Locate the cell with the specified text and output its [X, Y] center coordinate. 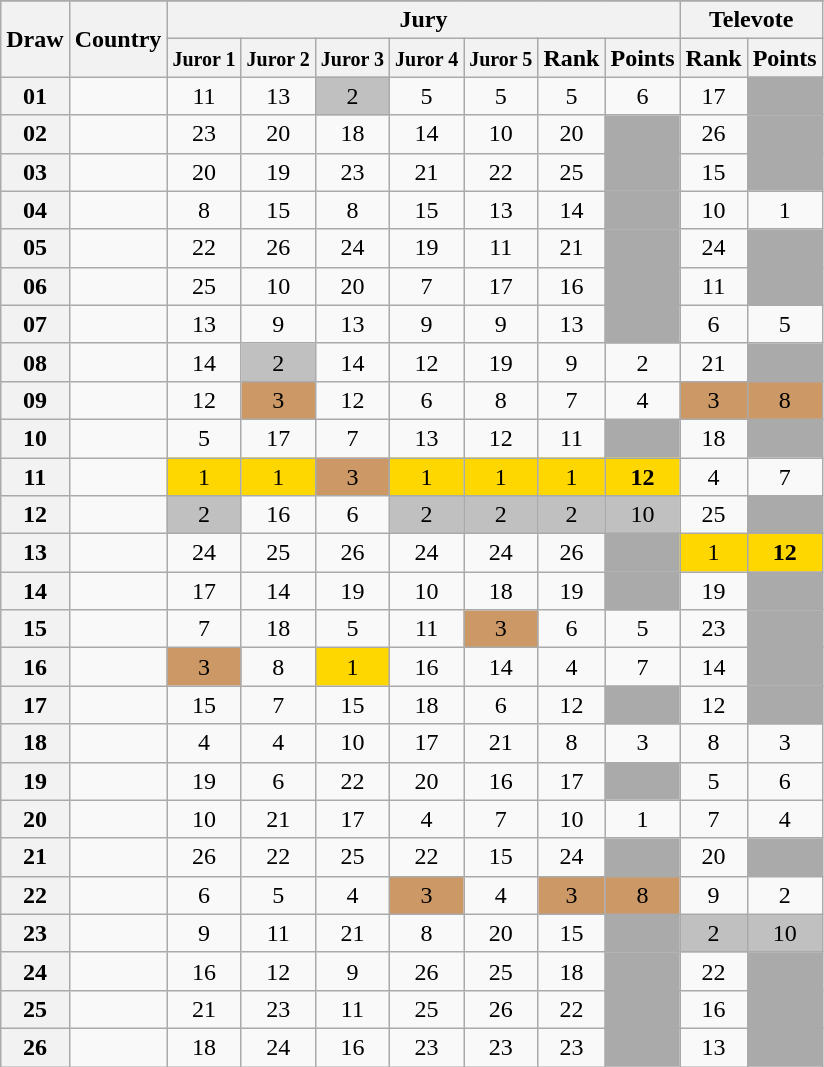
Juror 4 [426, 58]
Juror 5 [501, 58]
Jury [424, 20]
07 [35, 324]
05 [35, 248]
08 [35, 362]
06 [35, 286]
Draw [35, 39]
Country [118, 39]
09 [35, 400]
Juror 1 [204, 58]
Televote [751, 20]
03 [35, 172]
Juror 3 [352, 58]
01 [35, 96]
02 [35, 134]
Juror 2 [278, 58]
04 [35, 210]
